Find where the given text appears and provide that cell's center as (x, y) coordinate. 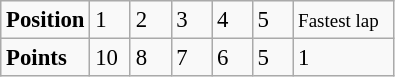
Position (46, 20)
8 (150, 58)
10 (110, 58)
3 (192, 20)
7 (192, 58)
6 (232, 58)
Fastest lap (344, 20)
Points (46, 58)
2 (150, 20)
4 (232, 20)
